Determine the (X, Y) coordinate at the center of the cell enclosing the given text.  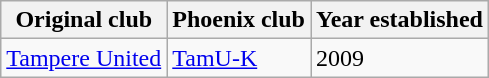
TamU-K (239, 58)
Year established (399, 20)
2009 (399, 58)
Original club (84, 20)
Tampere United (84, 58)
Phoenix club (239, 20)
